Pinpoint the cell where the given text exists, returning its (X, Y) midpoint coordinate. 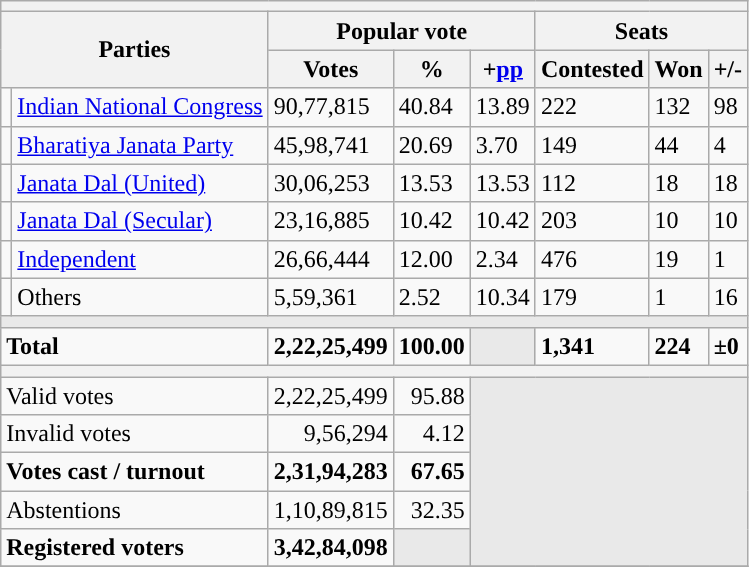
40.84 (432, 107)
30,06,253 (330, 183)
98 (728, 107)
222 (592, 107)
Total (134, 346)
±0 (728, 346)
10.34 (502, 297)
224 (678, 346)
3,42,84,098 (330, 548)
1,10,89,815 (330, 510)
Valid votes (134, 395)
Independent (140, 259)
9,56,294 (330, 434)
90,77,815 (330, 107)
95.88 (432, 395)
+/- (728, 69)
12.00 (432, 259)
179 (592, 297)
Others (140, 297)
4 (728, 145)
45,98,741 (330, 145)
Bharatiya Janata Party (140, 145)
Seats (641, 31)
112 (592, 183)
476 (592, 259)
Abstentions (134, 510)
Parties (134, 50)
100.00 (432, 346)
23,16,885 (330, 221)
44 (678, 145)
16 (728, 297)
13.89 (502, 107)
5,59,361 (330, 297)
Janata Dal (United) (140, 183)
132 (678, 107)
Registered voters (134, 548)
3.70 (502, 145)
203 (592, 221)
32.35 (432, 510)
Popular vote (402, 31)
Won (678, 69)
2,31,94,283 (330, 472)
149 (592, 145)
20.69 (432, 145)
2.34 (502, 259)
2.52 (432, 297)
Invalid votes (134, 434)
Votes (330, 69)
19 (678, 259)
4.12 (432, 434)
1,341 (592, 346)
% (432, 69)
Contested (592, 69)
Janata Dal (Secular) (140, 221)
26,66,444 (330, 259)
Indian National Congress (140, 107)
+pp (502, 69)
67.65 (432, 472)
Votes cast / turnout (134, 472)
